Output the [x, y] coordinate of the center of the cell containing the given text.  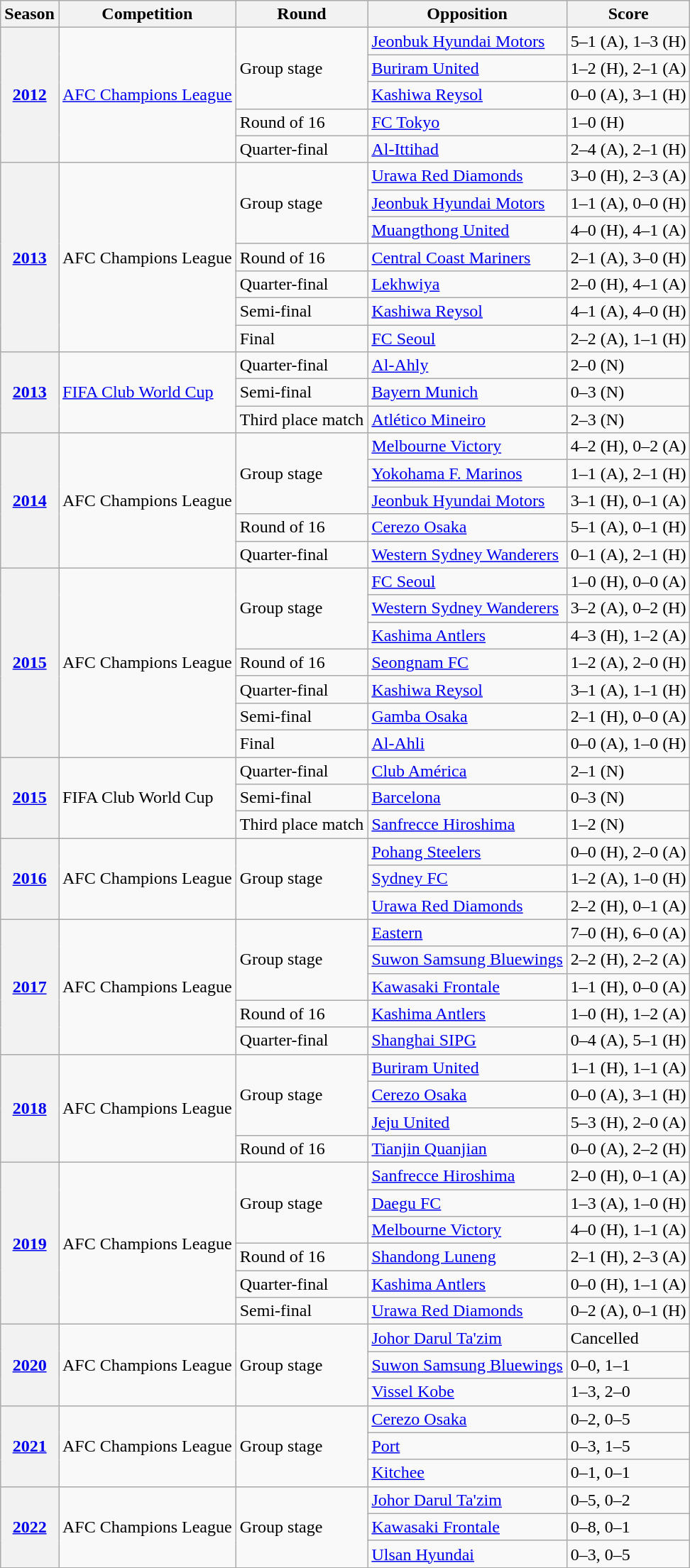
Central Coast Mariners [467, 257]
2020 [30, 1365]
Al-Ahly [467, 366]
1–1 (A), 2–1 (H) [628, 473]
0–5, 0–2 [628, 1500]
0–2 (A), 0–1 (H) [628, 1311]
Shanghai SIPG [467, 1041]
0–2, 0–5 [628, 1419]
Al-Ahli [467, 743]
Seongnam FC [467, 662]
0–0 (H), 2–0 (A) [628, 852]
4–2 (H), 0–2 (A) [628, 446]
1–3, 2–0 [628, 1392]
0–3, 1–5 [628, 1446]
3–1 (A), 1–1 (H) [628, 689]
5–1 (A), 1–3 (H) [628, 41]
0–1, 0–1 [628, 1473]
4–0 (H), 4–1 (A) [628, 230]
2022 [30, 1527]
Barcelona [467, 798]
Ulsan Hyundai [467, 1554]
2–1 (H), 0–0 (A) [628, 716]
2–1 (A), 3–0 (H) [628, 257]
5–1 (A), 0–1 (H) [628, 527]
1–0 (H), 0–0 (A) [628, 581]
2019 [30, 1243]
2018 [30, 1108]
Daegu FC [467, 1203]
3–2 (A), 0–2 (H) [628, 608]
4–0 (H), 1–1 (A) [628, 1230]
0–0 (A), 2–2 (H) [628, 1148]
2–1 (N) [628, 770]
7–0 (H), 6–0 (A) [628, 933]
1–0 (H) [628, 122]
Muangthong United [467, 230]
1–1 (A), 0–0 (H) [628, 203]
2017 [30, 987]
Lekhwiya [467, 284]
Season [30, 14]
FC Tokyo [467, 122]
2–3 (N) [628, 420]
2021 [30, 1446]
2–1 (H), 2–3 (A) [628, 1257]
Score [628, 14]
4–1 (A), 4–0 (H) [628, 311]
3–0 (H), 2–3 (A) [628, 176]
0–0, 1–1 [628, 1365]
5–3 (H), 2–0 (A) [628, 1122]
Kitchee [467, 1473]
2–0 (N) [628, 366]
1–3 (A), 1–0 (H) [628, 1203]
Cancelled [628, 1338]
2–2 (A), 1–1 (H) [628, 339]
Competition [147, 14]
2014 [30, 500]
Opposition [467, 14]
Al-Ittihad [467, 149]
1–1 (H), 0–0 (A) [628, 987]
Round [302, 14]
0–8, 0–1 [628, 1527]
Tianjin Quanjian [467, 1148]
Eastern [467, 933]
2–0 (H), 0–1 (A) [628, 1175]
Vissel Kobe [467, 1392]
Bayern Munich [467, 393]
2–2 (H), 2–2 (A) [628, 960]
2016 [30, 879]
Jeju United [467, 1122]
1–1 (H), 1–1 (A) [628, 1068]
Atlético Mineiro [467, 420]
1–0 (H), 1–2 (A) [628, 1014]
0–0 (A), 1–0 (H) [628, 743]
2–4 (A), 2–1 (H) [628, 149]
Gamba Osaka [467, 716]
Yokohama F. Marinos [467, 473]
0–3, 0–5 [628, 1554]
Pohang Steelers [467, 852]
Shandong Luneng [467, 1257]
Sydney FC [467, 879]
1–2 (H), 2–1 (A) [628, 68]
2012 [30, 95]
0–4 (A), 5–1 (H) [628, 1041]
3–1 (H), 0–1 (A) [628, 500]
4–3 (H), 1–2 (A) [628, 635]
2–0 (H), 4–1 (A) [628, 284]
Club América [467, 770]
1–2 (A), 2–0 (H) [628, 662]
0–0 (H), 1–1 (A) [628, 1284]
1–2 (N) [628, 825]
2–2 (H), 0–1 (A) [628, 906]
1–2 (A), 1–0 (H) [628, 879]
Port [467, 1446]
0–1 (A), 2–1 (H) [628, 554]
